Detect which cell encompasses the target text, then output its [x, y] center coordinate. 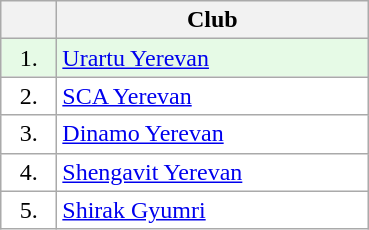
Club [212, 20]
Shengavit Yerevan [212, 172]
2. [29, 96]
Urartu Yerevan [212, 58]
Dinamo Yerevan [212, 134]
SCA Yerevan [212, 96]
3. [29, 134]
1. [29, 58]
5. [29, 210]
4. [29, 172]
Shirak Gyumri [212, 210]
